Locate the cell with the specified text and output its (X, Y) center coordinate. 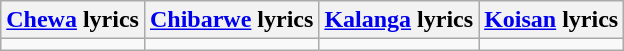
Chibarwe lyrics (231, 20)
Kalanga lyrics (399, 20)
Koisan lyrics (552, 20)
Chewa lyrics (73, 20)
